Output the [X, Y] coordinate of the center of the cell containing the given text.  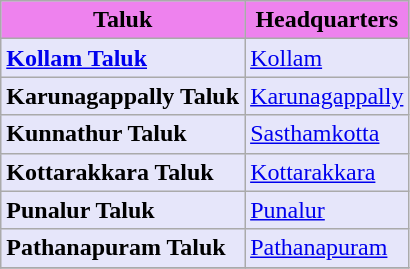
Taluk [123, 20]
Kollam Taluk [123, 58]
Punalur Taluk [123, 210]
Kottarakkara Taluk [123, 172]
Karunagappally [327, 96]
Headquarters [327, 20]
Kunnathur Taluk [123, 134]
Punalur [327, 210]
Pathanapuram Taluk [123, 248]
Kollam [327, 58]
Karunagappally Taluk [123, 96]
Sasthamkotta [327, 134]
Kottarakkara [327, 172]
Pathanapuram [327, 248]
